Extract the [x, y] coordinate from the center of the cell holding the provided text.  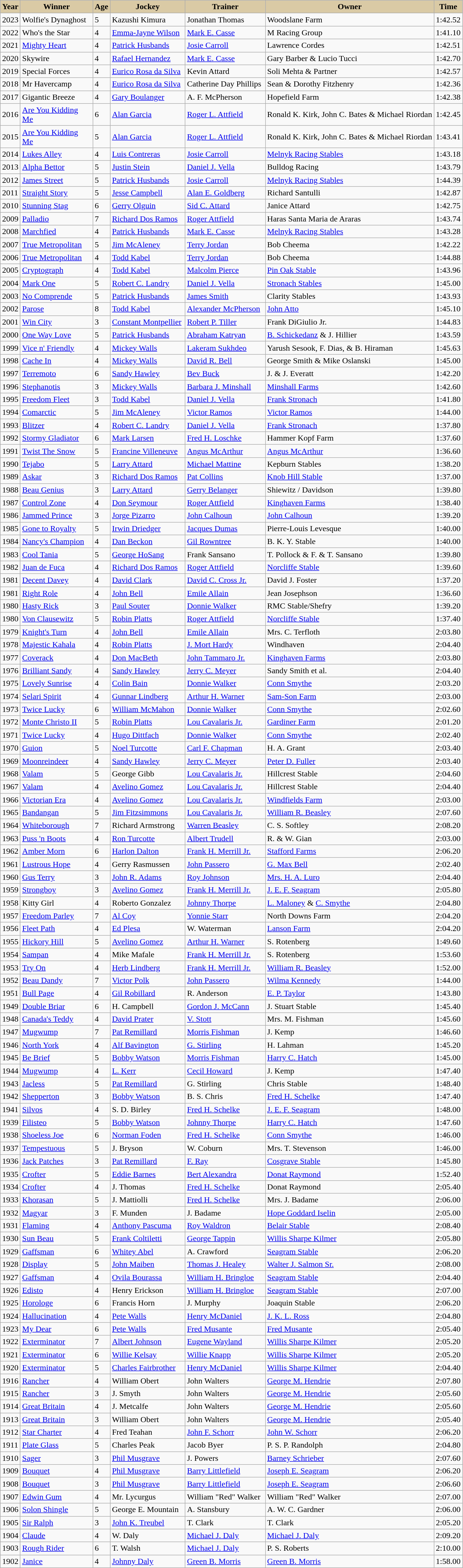
Willie Kelsay [147, 1355]
Ed Plesa [147, 929]
Gigantic Breeze [57, 97]
1:45.20 [448, 1045]
Gary Boulanger [147, 97]
2:07.80 [448, 1380]
1926 [10, 1290]
Jean Josephson [350, 593]
1:37.80 [448, 425]
1:48.00 [448, 1109]
1:37.20 [448, 580]
2002 [10, 309]
Yonnie Starr [225, 916]
Display [57, 1264]
Terremoto [57, 373]
Thomas J. Healey [225, 1264]
1:37.00 [448, 477]
1946 [10, 1045]
Stafford Farms [350, 851]
Don MacBeth [147, 658]
1952 [10, 980]
Stronach Stables [350, 283]
Knob Hill Stable [350, 477]
1923 [10, 1329]
1:52.00 [448, 967]
1914 [10, 1406]
Pat Collins [225, 477]
Malcolm Pierce [225, 270]
Comarctic [57, 412]
William McMahon [147, 709]
Mr. Lycurgus [147, 1497]
Edwin Gum [57, 1497]
Walter J. Salmon Sr. [350, 1264]
Warren Beasley [225, 826]
Mike Mafale [147, 954]
1:42.87 [448, 193]
T. Walsh [147, 1548]
John F. Schorr [225, 1432]
P. S. P. Randolph [350, 1445]
1970 [10, 748]
1:47.60 [448, 1122]
1973 [10, 709]
Barney Schrieber [350, 1458]
1945 [10, 1058]
1941 [10, 1109]
J. & J. Everatt [350, 373]
1935 [10, 1174]
Double Briar [57, 1006]
John K. Treubel [147, 1523]
1968 [10, 774]
2014 [10, 154]
M Racing Group [350, 33]
Alpha Bettor [57, 167]
Ron Turcotte [147, 838]
H. Lahman [350, 1045]
Abraham Katryan [225, 335]
Victorian Era [57, 799]
1938 [10, 1135]
1951 [10, 993]
Joaquin Stable [350, 1303]
Parose [57, 309]
Fred H. Loschke [225, 438]
Charles Peak [147, 1445]
Woodslane Farm [350, 20]
Be Brief [57, 1058]
Decent Davey [57, 580]
1965 [10, 813]
Sampan [57, 954]
Clarity Stables [350, 296]
Win City [57, 322]
Bert Alexandra [225, 1174]
1903 [10, 1548]
1972 [10, 722]
R. Anderson [225, 993]
2018 [10, 84]
1916 [10, 1380]
1:42.51 [448, 45]
Alexander McPherson [225, 309]
Windhaven [350, 645]
Herb Lindberg [147, 967]
Roy Johnson [225, 877]
1962 [10, 851]
Cosgrave Stable [350, 1161]
Luis Contreras [147, 154]
1966 [10, 799]
Star Charter [57, 1432]
1921 [10, 1355]
Time [448, 7]
Justin Stein [147, 167]
Beau Genius [57, 490]
Wolfie's Dynaghost [57, 20]
Bandangan [57, 813]
Albert Trudell [225, 838]
L. Maloney & C. Smythe [350, 903]
E. P. Taylor [350, 993]
Carl F. Chapman [225, 748]
Lustrous Hope [57, 864]
Pin Oak Stable [350, 270]
1999 [10, 348]
Cecil Howard [225, 1071]
Bev Buck [225, 373]
2004 [10, 283]
B. Schickedanz & J. Hillier [350, 335]
Monte Christo II [57, 722]
Jack Patches [57, 1161]
1977 [10, 658]
2:02.60 [448, 709]
1930 [10, 1239]
P. S. Roberts [350, 1548]
Control Zone [57, 503]
Kazushi Kimura [147, 20]
2021 [10, 45]
Magyar [57, 1213]
1915 [10, 1393]
Gerry Olguin [147, 206]
8 [101, 309]
1:45.63 [448, 348]
2:05.00 [448, 1213]
1975 [10, 683]
No Comprende [57, 296]
Minshall Farms [350, 386]
1958 [10, 903]
1:43.80 [448, 993]
Cryptograph [57, 270]
Gerry Rasmussen [147, 864]
Hugo Dittfach [147, 735]
B. K. Y. Stable [350, 541]
Richard Armstrong [147, 826]
Jacless [57, 1084]
Colin Bain [147, 683]
1955 [10, 942]
2:01.20 [448, 722]
Mrs. J. Badame [350, 1200]
Marchfied [57, 232]
R. & W. Gian [350, 838]
Hopefield Farm [350, 97]
Victor Polk [147, 980]
1949 [10, 1006]
Frank Sansano [225, 554]
1927 [10, 1277]
2017 [10, 97]
L. Kerr [147, 1071]
1:38.20 [448, 464]
A. F. McPherson [225, 97]
Jammed Prince [57, 516]
Right Role [57, 593]
Coverack [57, 658]
Mark Larsen [147, 438]
Freedom Fleet [57, 400]
1982 [10, 567]
Gary Barber & Lucio Tucci [350, 58]
Hammer Kopf Farm [350, 438]
Francis Horn [147, 1303]
Irwin Driedger [147, 528]
Khorasan [57, 1200]
J. Badame [225, 1213]
Soli Mehta & Partner [350, 71]
Jonathan Thomas [225, 20]
Stormy Gladiator [57, 438]
1:42.57 [448, 71]
1960 [10, 877]
Robert P. Tiller [225, 322]
Gone to Royalty [57, 528]
1:53.60 [448, 954]
1967 [10, 787]
1933 [10, 1200]
My Dear [57, 1329]
1994 [10, 412]
2:04.60 [448, 774]
North Downs Farm [350, 916]
Solon Shingle [57, 1510]
1:37.40 [448, 619]
Shoeless Joe [57, 1135]
Owner [350, 7]
Fred Teahan [147, 1432]
Henry Erickson [147, 1290]
1932 [10, 1213]
Hickory Hill [57, 942]
Gordon J. McCann [225, 1006]
Selari Spirit [57, 696]
Hasty Rick [57, 606]
Jockey [147, 7]
A. W. C. Gardner [350, 1510]
Claude [57, 1535]
Trainer [225, 7]
1:44.39 [448, 180]
1989 [10, 477]
Mrs. T. Stevenson [350, 1148]
George Smith & Mike Oslanski [350, 361]
2008 [10, 232]
2:03.20 [448, 683]
Willie Knapp [225, 1355]
1911 [10, 1445]
Cool Tania [57, 554]
Cache In [57, 361]
2001 [10, 322]
Kitty Girl [57, 903]
1:39.60 [448, 567]
1931 [10, 1226]
1937 [10, 1148]
Johnny Daly [147, 1561]
B. S. Chris [225, 1097]
1957 [10, 916]
Askar [57, 477]
1:43.79 [448, 167]
Whitey Abel [147, 1252]
John Maiben [147, 1264]
1907 [10, 1497]
Sandy Smith et al. [350, 671]
1:42.38 [448, 97]
Bulldog Racing [350, 167]
Gunnar Lindberg [147, 696]
W. Coburn [225, 1148]
1:42.45 [448, 115]
Dan Beckon [147, 541]
1:42.36 [448, 84]
2:09.20 [448, 1535]
1924 [10, 1316]
Constant Montpellier [147, 322]
Winner [57, 7]
Jacques Dumas [225, 528]
1:42.70 [448, 58]
Ovila Bourassa [147, 1277]
Al Coy [147, 916]
Gardiner Farm [350, 722]
1:42.60 [448, 386]
J. Metcalfe [147, 1406]
J. K. L. Ross [350, 1316]
1:42.52 [448, 20]
1:43.59 [448, 335]
Filisteo [57, 1122]
2000 [10, 335]
J. Stuart Stable [350, 1006]
Strongboy [57, 890]
Harlon Dalton [147, 851]
Peter D. Fuller [350, 761]
1993 [10, 425]
Sid C. Attard [225, 206]
J. Mattiolli [147, 1200]
1902 [10, 1561]
North York [57, 1045]
Sir Ralph [57, 1523]
1944 [10, 1071]
J. Mort Hardy [225, 645]
Eddie Barnes [147, 1174]
W. Daly [147, 1535]
David R. Bell [225, 361]
Nancy's Champion [57, 541]
Janice Attard [350, 206]
1908 [10, 1484]
Lovely Sunrise [57, 683]
1961 [10, 864]
1:48.40 [448, 1084]
1925 [10, 1303]
1943 [10, 1084]
Chris Stable [350, 1084]
Albert Johnson [147, 1342]
Belair Stable [350, 1226]
G. Max Bell [350, 864]
Gil Rowntree [225, 541]
2019 [10, 71]
Gil Robillard [147, 993]
1913 [10, 1419]
S. D. Birley [147, 1109]
J. Murphy [225, 1303]
Guion [57, 748]
1990 [10, 464]
Windfields Farm [350, 799]
2013 [10, 167]
1971 [10, 735]
J. Bryson [147, 1148]
1978 [10, 645]
George HoSang [147, 554]
Canada's Teddy [57, 1019]
Twist The Snow [57, 451]
Amber Morn [57, 851]
Knight's Turn [57, 632]
Richard Santulli [350, 193]
Norman Foden [147, 1135]
Von Clausewitz [57, 619]
Rafael Hernandez [147, 58]
Sager [57, 1458]
V. Stott [225, 1019]
Tempestuous [57, 1148]
Eugene Wayland [225, 1342]
1905 [10, 1523]
1:45.80 [448, 1161]
1:42.75 [448, 206]
1:38.40 [448, 503]
Try On [57, 967]
2005 [10, 270]
A. Crawford [225, 1252]
2:10.00 [448, 1548]
H. A. Grant [350, 748]
Wilma Kennedy [350, 980]
2:06.60 [448, 1484]
Vice n' Friendly [57, 348]
Gerry Belanger [225, 490]
1963 [10, 838]
1:37.60 [448, 438]
Beau Dandy [57, 980]
George E. Mountain [147, 1510]
F. Munden [147, 1213]
Lukes Alley [57, 154]
1:43.93 [448, 296]
1988 [10, 490]
Catherine Day Phillips [225, 84]
Straight Story [57, 193]
1969 [10, 761]
Juan de Fuca [57, 567]
2016 [10, 115]
1904 [10, 1535]
1953 [10, 967]
Yarush Sesook, F. Dias, & B. Hiraman [350, 348]
1942 [10, 1097]
1:41.10 [448, 33]
1:41.80 [448, 400]
Don Seymour [147, 503]
1:42.20 [448, 373]
Sun Beau [57, 1239]
John W. Schorr [350, 1432]
Edisto [57, 1290]
H. Campbell [147, 1006]
Noel Turcotte [147, 748]
J. Powers [225, 1458]
1929 [10, 1252]
Pierre-Louis Levesque [350, 528]
1992 [10, 438]
1976 [10, 671]
Age [101, 7]
2:08.40 [448, 1226]
Brilliant Sandy [57, 671]
J. Smyth [147, 1393]
1948 [10, 1019]
1:43.96 [448, 270]
One Way Love [57, 335]
1:43.41 [448, 136]
A. Stansbury [225, 1510]
1974 [10, 696]
John R. Adams [147, 877]
Moonreindeer [57, 761]
John Tammaro Jr. [225, 658]
1985 [10, 528]
1947 [10, 1032]
Mark One [57, 283]
1:46.60 [448, 1032]
Jim Fitzsimmons [147, 813]
Anthony Pascuma [147, 1226]
2023 [10, 20]
Special Forces [57, 71]
J. Thomas [147, 1187]
1954 [10, 954]
David C. Cross Jr. [225, 580]
T. Pollock & F. & T. Sansano [350, 554]
Plate Glass [57, 1445]
Michael Mattine [225, 464]
James Smith [225, 296]
Tejabo [57, 464]
2006 [10, 257]
George Tappin [225, 1239]
Majestic Kahala [57, 645]
Barbara J. Minshall [225, 386]
Mrs. C. Terfloth [350, 632]
1934 [10, 1187]
W. Waterman [225, 929]
1:43.18 [448, 154]
1:43.28 [448, 232]
Roberto Gonzalez [147, 903]
Hope Goddard Iselin [350, 1213]
Jorge Pizarro [147, 516]
1991 [10, 451]
2015 [10, 136]
F. Ray [225, 1161]
1:45.10 [448, 309]
1956 [10, 929]
2011 [10, 193]
1959 [10, 890]
1:52.40 [448, 1174]
David Clark [147, 580]
Sam-Son Farm [350, 696]
1:44.83 [448, 322]
1922 [10, 1342]
Jacob Byer [225, 1445]
Bull Page [57, 993]
2:08.00 [448, 1264]
2020 [10, 58]
Charles Fairbrother [147, 1368]
Frank Coltiletti [147, 1239]
David J. Foster [350, 580]
1939 [10, 1122]
1:43.74 [448, 219]
Kevin Attard [225, 71]
Sean & Dorothy Fitzhenry [350, 84]
John Atto [350, 309]
George Gibb [147, 774]
1997 [10, 373]
Flaming [57, 1226]
1:58.00 [448, 1561]
Mrs. H. A. Luro [350, 877]
David Prater [147, 1019]
1:42.22 [448, 245]
1979 [10, 632]
1986 [10, 516]
C. S. Softley [350, 826]
RMC Stable/Shefry [350, 606]
Paul Souter [147, 606]
Hallucination [57, 1316]
Lanson Farm [350, 929]
1:44.88 [448, 257]
2003 [10, 296]
James Street [57, 180]
Emma-Jayne Wilson [147, 33]
Alf Bavington [147, 1045]
2007 [10, 245]
Shepperton [57, 1097]
1:45.40 [448, 1006]
1912 [10, 1432]
1987 [10, 503]
2:08.20 [448, 826]
1936 [10, 1161]
2022 [10, 33]
Mighty Heart [57, 45]
Silvos [57, 1109]
1983 [10, 554]
Jesse Campbell [147, 193]
Francine Villeneuve [147, 451]
Fleet Path [57, 929]
Blitzer [57, 425]
1920 [10, 1368]
Alan E. Goldberg [225, 193]
Frank DiGiulio Jr. [350, 322]
1910 [10, 1458]
1984 [10, 541]
Whiteborough [57, 826]
Janice [57, 1561]
Rough Rider [57, 1548]
Stephanotis [57, 386]
1964 [10, 826]
1995 [10, 400]
Lawrence Cordes [350, 45]
Skywire [57, 58]
Kepburn Stables [350, 464]
Puss 'n Boots [57, 838]
Stunning Stag [57, 206]
Roy Waldron [225, 1226]
Horologe [57, 1303]
Mrs. M. Fishman [350, 1019]
Palladio [57, 219]
Who's the Star [57, 33]
2009 [10, 219]
1928 [10, 1264]
1909 [10, 1471]
Lakeram Sukhdeo [225, 348]
2012 [10, 180]
1:49.60 [448, 942]
Mr Havercamp [57, 84]
Shiewitz / Davidson [350, 490]
Year [10, 7]
1998 [10, 361]
1996 [10, 386]
Gus Terry [57, 877]
Haras Santa Maria de Araras [350, 219]
1906 [10, 1510]
Freedom Parley [57, 916]
1:45.60 [448, 1019]
2010 [10, 206]
